Identify which cell holds the provided text, then report its (x, y) central coordinate. 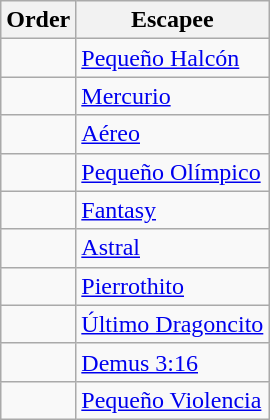
Pierrothito (172, 286)
Demus 3:16 (172, 362)
Pequeño Violencia (172, 400)
Mercurio (172, 96)
Aéreo (172, 134)
Fantasy (172, 210)
Pequeño Olímpico (172, 172)
Order (38, 20)
Último Dragoncito (172, 324)
Pequeño Halcón (172, 58)
Astral (172, 248)
Escapee (172, 20)
